Locate the cell with the specified text and output its (X, Y) center coordinate. 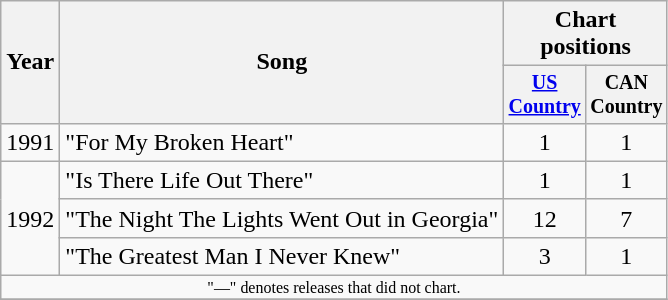
"The Greatest Man I Never Knew" (282, 256)
Year (30, 62)
CAN Country (626, 94)
1992 (30, 218)
7 (626, 218)
"—" denotes releases that did not chart. (334, 288)
12 (545, 218)
"For My Broken Heart" (282, 142)
"The Night The Lights Went Out in Georgia" (282, 218)
Chartpositions (586, 34)
US Country (545, 94)
Song (282, 62)
"Is There Life Out There" (282, 180)
3 (545, 256)
1991 (30, 142)
